Provide the [x, y] coordinate of the cell's center where the given text is located.  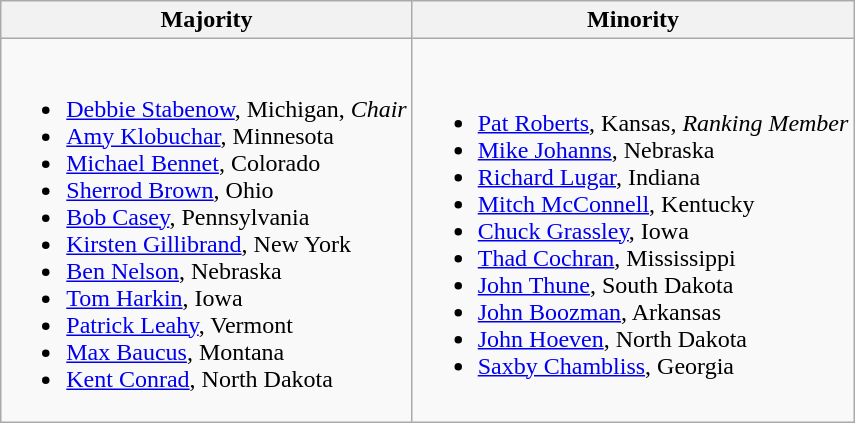
Minority [633, 20]
Majority [206, 20]
